Identify which cell holds the provided text, then report its [x, y] central coordinate. 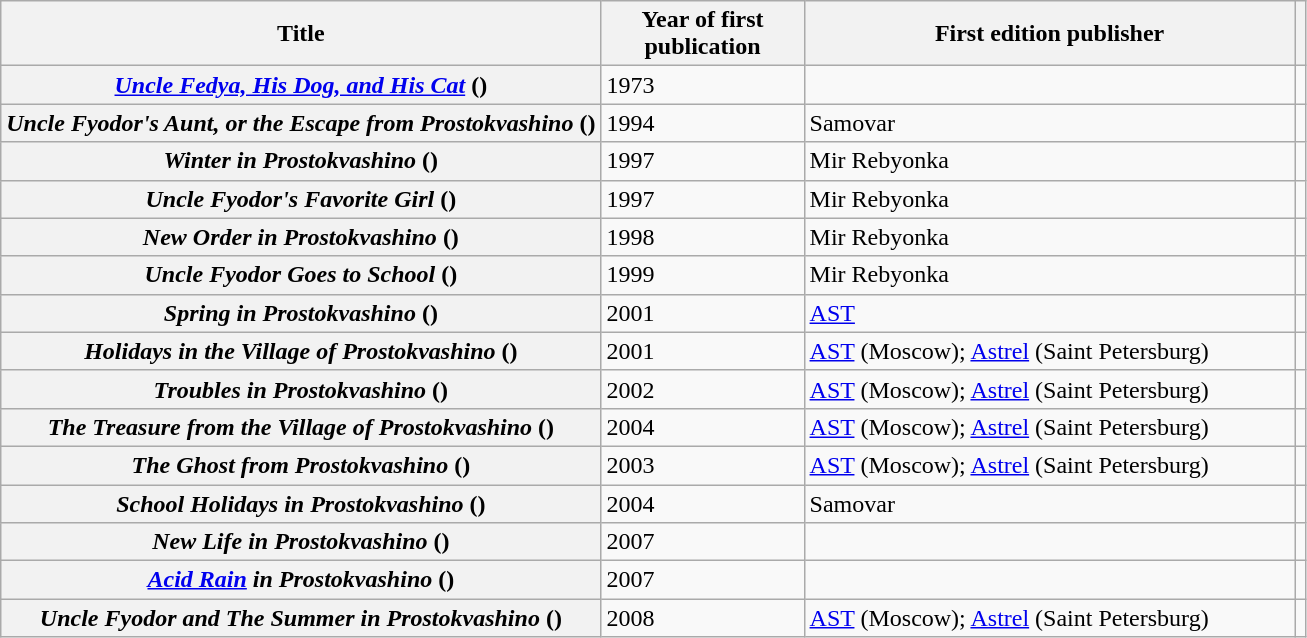
Troubles in Prostokvashino () [301, 389]
Title [301, 34]
The Ghost from Prostokvashino () [301, 465]
Acid Rain in Prostokvashino () [301, 580]
AST [1050, 313]
Year of first publication [702, 34]
The Treasure from the Village of Prostokvashino () [301, 427]
Holidays in the Village of Prostokvashino () [301, 351]
Uncle Fyodor's Aunt, or the Escape from Prostokvashino () [301, 123]
New Order in Prostokvashino () [301, 237]
Uncle Fedya, His Dog, and His Cat () [301, 85]
1999 [702, 275]
Uncle Fyodor Goes to School () [301, 275]
1994 [702, 123]
1998 [702, 237]
2008 [702, 618]
2003 [702, 465]
Spring in Prostokvashino () [301, 313]
Uncle Fyodor and The Summer in Prostokvashino () [301, 618]
Uncle Fyodor's Favorite Girl () [301, 199]
Winter in Prostokvashino () [301, 161]
New Life in Prostokvashino () [301, 542]
First edition publisher [1050, 34]
1973 [702, 85]
2002 [702, 389]
School Holidays in Prostokvashino () [301, 503]
